Find where the given text appears and provide that cell's center as [x, y] coordinate. 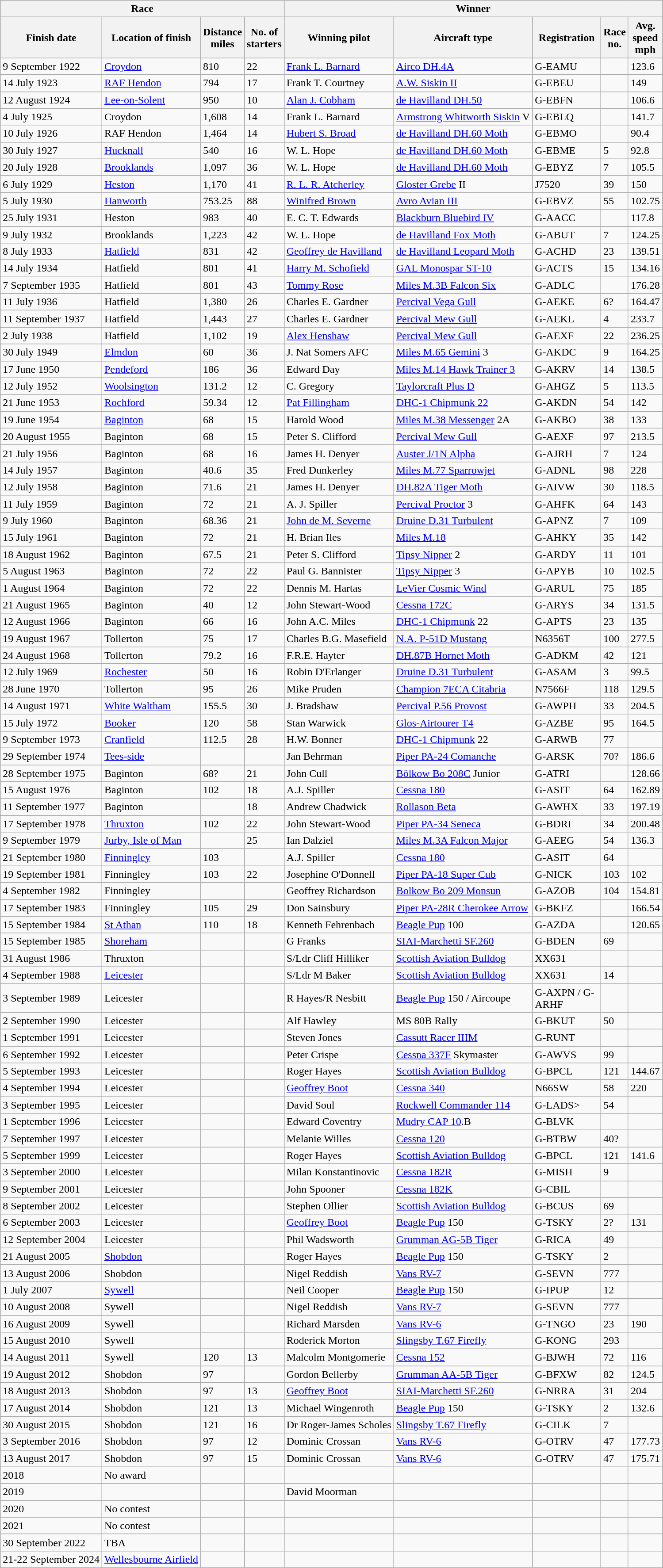
Hanworth [151, 201]
5 September 1993 [51, 1071]
Cessna 172C [463, 605]
105.5 [645, 167]
David Soul [339, 1105]
164.25 [645, 352]
Avro Avian III [463, 201]
Jan Behrman [339, 756]
Cessna 152 [463, 1358]
11 September 1937 [51, 319]
1,443 [223, 319]
Rockwell Commander 114 [463, 1105]
Grumman AA-5B Tiger [463, 1374]
G-AEKE [567, 302]
2019 [51, 1492]
G-ABUT [567, 235]
Avg.speedmph [645, 38]
8 July 1933 [51, 252]
John A.C. Miles [339, 622]
Miles M.3A Falcon Major [463, 841]
28 September 1975 [51, 773]
Winning pilot [339, 38]
6 September 2003 [51, 1223]
de Havilland DH.50 [463, 100]
11 [615, 555]
Aircraft type [463, 38]
233.7 [645, 319]
G-ARYS [567, 605]
21 August 1965 [51, 605]
4 July 1925 [51, 117]
DH.82A Tiger Moth [463, 487]
N7566F [567, 689]
Phil Wadsworth [339, 1239]
Alf Hawley [339, 1021]
Registration [567, 38]
31 August 1986 [51, 958]
Hucknall [151, 150]
20 July 1928 [51, 167]
100 [615, 639]
213.5 [645, 436]
Fred Dunkerley [339, 470]
12 August 1966 [51, 622]
113.5 [645, 386]
Harry M. Schofield [339, 268]
19 [264, 336]
38 [615, 420]
101 [645, 555]
21 August 2005 [51, 1256]
30 July 1949 [51, 352]
132.6 [645, 1408]
Shoreham [151, 941]
15 July 1961 [51, 538]
166.54 [645, 908]
Don Sainsbury [339, 908]
55 [615, 201]
Piper PA-24 Comanche [463, 756]
Miles M.77 Sparrowjet [463, 470]
R. L. R. Atcherley [339, 184]
G-AJRH [567, 453]
40.6 [223, 470]
106.6 [645, 100]
27 [264, 319]
J. Nat Somers AFC [339, 352]
17 August 2014 [51, 1408]
220 [645, 1088]
2 July 1938 [51, 336]
17 June 1950 [51, 369]
124.25 [645, 235]
99 [615, 1055]
Grumman AG-5B Tiger [463, 1239]
6 July 1929 [51, 184]
G-AHGZ [567, 386]
G-AKDN [567, 403]
Paul G. Bannister [339, 571]
131.2 [223, 386]
228 [645, 470]
18 August 2013 [51, 1391]
Ian Dalziel [339, 841]
20 August 1955 [51, 436]
60 [223, 352]
88 [264, 201]
540 [223, 150]
H.W. Bonner [339, 739]
G-ARDY [567, 555]
Pendeford [151, 369]
David Moorman [339, 1492]
1 August 1964 [51, 588]
6 September 1992 [51, 1055]
1 September 1996 [51, 1122]
Richard Marsden [339, 1323]
19 August 2012 [51, 1374]
Bölkow Bo 208C Junior [463, 773]
G-EBLQ [567, 117]
2018 [51, 1475]
810 [223, 66]
19 June 1954 [51, 420]
Jurby, Isle of Man [151, 841]
Taylorcraft Plus D [463, 386]
141.6 [645, 1155]
Frank T. Courtney [339, 83]
S/Ldr Cliff Hilliker [339, 958]
136.3 [645, 841]
G-EBME [567, 150]
No. ofstarters [264, 38]
G-BJWH [567, 1358]
2 September 1990 [51, 1021]
G-ADKM [567, 655]
9 September 1973 [51, 739]
12 September 2004 [51, 1239]
Peter Crispe [339, 1055]
G-BCUS [567, 1206]
H. Brian Iles [339, 538]
N.A. P-51D Mustang [463, 639]
4 September 1988 [51, 975]
138.5 [645, 369]
13 August 2006 [51, 1273]
15 July 1972 [51, 723]
N66SW [567, 1088]
133 [645, 420]
6? [615, 302]
185 [645, 588]
204.5 [645, 706]
G-AZOB [567, 891]
Percival P.56 Provost [463, 706]
1,464 [223, 134]
102.75 [645, 201]
G-BLVK [567, 1122]
G-EBMO [567, 134]
G-RICA [567, 1239]
28 [264, 739]
12 July 1969 [51, 672]
MS 80B Rally [463, 1021]
G Franks [339, 941]
59.34 [223, 403]
150 [645, 184]
1,102 [223, 336]
149 [645, 83]
7 September 1935 [51, 285]
G-AHFK [567, 504]
1,097 [223, 167]
186 [223, 369]
139.51 [645, 252]
G-EBYZ [567, 167]
Woolsington [151, 386]
Michael Wingenroth [339, 1408]
Josephine O'Donnell [339, 874]
204 [645, 1391]
J7520 [567, 184]
11 July 1959 [51, 504]
31 [615, 1391]
82 [615, 1374]
Neil Cooper [339, 1290]
30 July 1927 [51, 150]
G-ACTS [567, 268]
39 [615, 184]
116 [645, 1358]
9 July 1960 [51, 521]
104 [615, 891]
1,170 [223, 184]
118 [615, 689]
G-EBFN [567, 100]
124 [645, 453]
Champion 7ECA Citabria [463, 689]
14 August 2011 [51, 1358]
N6356T [567, 639]
154.81 [645, 891]
G-BKUT [567, 1021]
de Havilland Fox Moth [463, 235]
Cessna 337F Skymaster [463, 1055]
Rochford [151, 403]
G-AKRV [567, 369]
St Athan [151, 925]
Stephen Ollier [339, 1206]
950 [223, 100]
Andrew Chadwick [339, 807]
123.6 [645, 66]
G-APNZ [567, 521]
G-AWHX [567, 807]
141.7 [645, 117]
Cassutt Racer IIIM [463, 1037]
G-EBVZ [567, 201]
4 September 1994 [51, 1088]
18 August 1962 [51, 555]
R Hayes/R Nesbitt [339, 998]
J. Bradshaw [339, 706]
Miles M.65 Gemini 3 [463, 352]
Bolkow Bo 209 Monsun [463, 891]
98 [615, 470]
Roderick Morton [339, 1341]
G-AEEG [567, 841]
G-TNGO [567, 1323]
15 August 2010 [51, 1341]
S/Ldr M Baker [339, 975]
2020 [51, 1509]
794 [223, 83]
Cessna 120 [463, 1139]
Harold Wood [339, 420]
19 August 1967 [51, 639]
Tommy Rose [339, 285]
190 [645, 1323]
17 September 1983 [51, 908]
DH.87B Hornet Moth [463, 655]
G-BTBW [567, 1139]
30 August 2015 [51, 1425]
G-BDEN [567, 941]
7 September 1997 [51, 1139]
135 [645, 622]
124.5 [645, 1374]
G-BDRI [567, 824]
831 [223, 252]
176.28 [645, 285]
14 August 1971 [51, 706]
5 September 1999 [51, 1155]
G-CILK [567, 1425]
G-APYB [567, 571]
A. J. Spiller [339, 504]
John Spooner [339, 1189]
Geoffrey de Havilland [339, 252]
Wellesbourne Airfield [151, 1559]
79.2 [223, 655]
Tipsy Nipper 2 [463, 555]
Airco DH.4A [463, 66]
G-IPUP [567, 1290]
Steven Jones [339, 1037]
30 September 2022 [51, 1542]
14 July 1957 [51, 470]
G-BKFZ [567, 908]
10 July 1926 [51, 134]
200.48 [645, 824]
1,223 [223, 235]
Tipsy Nipper 3 [463, 571]
G-APTS [567, 622]
Blackburn Bluebird IV [463, 218]
4 [615, 319]
G-ASAM [567, 672]
5 August 1963 [51, 571]
236.25 [645, 336]
Cessna 182K [463, 1189]
TBA [151, 1542]
Piper PA-34 Seneca [463, 824]
Percival Proctor 3 [463, 504]
G-ACHD [567, 252]
3 September 2000 [51, 1172]
2021 [51, 1526]
164.5 [645, 723]
112.5 [223, 739]
G-AXPN / G-ARHF [567, 998]
Elmdon [151, 352]
Kenneth Fehrenbach [339, 925]
17 September 1978 [51, 824]
Piper PA-28R Cherokee Arrow [463, 908]
67.5 [223, 555]
G-ADNL [567, 470]
71.6 [223, 487]
G-NICK [567, 874]
164.47 [645, 302]
10 August 2008 [51, 1307]
9 July 1932 [51, 235]
G-NRRA [567, 1391]
1 September 1991 [51, 1037]
E. C. T. Edwards [339, 218]
24 August 1968 [51, 655]
3 September 1989 [51, 998]
753.25 [223, 201]
43 [264, 285]
G-EBEU [567, 83]
131.5 [645, 605]
128.66 [645, 773]
G-ARSK [567, 756]
134.16 [645, 268]
1 July 2007 [51, 1290]
Miles M.3B Falcon Six [463, 285]
G-EAMU [567, 66]
G-ADLC [567, 285]
G-AZBE [567, 723]
14 July 1934 [51, 268]
92.8 [645, 150]
12 July 1952 [51, 386]
G-MISH [567, 1172]
21-22 September 2024 [51, 1559]
Rollason Beta [463, 807]
Winner [473, 9]
Miles M.18 [463, 538]
1,380 [223, 302]
2? [615, 1223]
21 July 1956 [51, 453]
68? [223, 773]
Armstrong Whitworth Siskin V [463, 117]
Beagle Pup 100 [463, 925]
8 September 2002 [51, 1206]
G-RUNT [567, 1037]
G-AHKY [567, 538]
99.5 [645, 672]
105 [223, 908]
Dr Roger-James Scholes [339, 1425]
G-AIVW [567, 487]
G-AWPH [567, 706]
Race [142, 9]
118.5 [645, 487]
21 September 1980 [51, 857]
143 [645, 504]
G-ARWB [567, 739]
120.65 [645, 925]
John Cull [339, 773]
16 August 2009 [51, 1323]
Rochester [151, 672]
Cranfield [151, 739]
3 September 1995 [51, 1105]
1,608 [223, 117]
25 [264, 841]
Booker [151, 723]
14 July 1923 [51, 83]
GAL Monospar ST-10 [463, 268]
Robin D'Erlanger [339, 672]
C. Gregory [339, 386]
13 August 2017 [51, 1458]
Stan Warwick [339, 723]
A.W. Siskin II [463, 83]
175.71 [645, 1458]
Tees-side [151, 756]
3 September 2016 [51, 1442]
Auster J/1N Alpha [463, 453]
162.89 [645, 790]
G-BFXW [567, 1374]
186.6 [645, 756]
Mike Pruden [339, 689]
197.19 [645, 807]
Mudry CAP 10.B [463, 1122]
90.4 [645, 134]
Dennis M. Hartas [339, 588]
Beagle Pup 150 / Aircoupe [463, 998]
G-CBIL [567, 1189]
12 August 1924 [51, 100]
70? [615, 756]
Winifred Brown [339, 201]
Lee-on-Solent [151, 100]
Location of finish [151, 38]
Gordon Bellerby [339, 1374]
9 September 1922 [51, 66]
Alan J. Cobham [339, 100]
28 June 1970 [51, 689]
G-AEKL [567, 319]
Miles M.14 Hawk Trainer 3 [463, 369]
No award [151, 1475]
John de M. Severne [339, 521]
G-AWVS [567, 1055]
Malcolm Montgomerie [339, 1358]
Distancemiles [223, 38]
Melanie Willes [339, 1139]
Raceno. [615, 38]
40? [615, 1139]
15 September 1984 [51, 925]
Hubert S. Broad [339, 134]
Gloster Grebe II [463, 184]
de Havilland Leopard Moth [463, 252]
9 September 1979 [51, 841]
293 [615, 1341]
12 July 1958 [51, 487]
109 [645, 521]
Alex Henshaw [339, 336]
Finish date [51, 38]
G-ARUL [567, 588]
G-AKBO [567, 420]
129.5 [645, 689]
9 September 2001 [51, 1189]
G-LADS> [567, 1105]
29 [264, 908]
102.5 [645, 571]
Edward Coventry [339, 1122]
Pat Fillingham [339, 403]
983 [223, 218]
4 September 1982 [51, 891]
77 [615, 739]
Charles B.G. Masefield [339, 639]
21 June 1953 [51, 403]
Cessna 182R [463, 1172]
G-AZDA [567, 925]
Milan Konstantinovic [339, 1172]
131 [645, 1223]
Geoffrey Richardson [339, 891]
Piper PA-18 Super Cub [463, 874]
Percival Vega Gull [463, 302]
49 [615, 1239]
25 July 1931 [51, 218]
G-ATRI [567, 773]
11 July 1936 [51, 302]
G-KONG [567, 1341]
177.73 [645, 1442]
Miles M.38 Messenger 2A [463, 420]
155.5 [223, 706]
110 [223, 925]
68.36 [223, 521]
15 September 1985 [51, 941]
3 [615, 672]
G-AKDC [567, 352]
29 September 1974 [51, 756]
Cessna 340 [463, 1088]
117.8 [645, 218]
G-AACC [567, 218]
Edward Day [339, 369]
LeVier Cosmic Wind [463, 588]
F.R.E. Hayter [339, 655]
144.67 [645, 1071]
White Waltham [151, 706]
11 September 1977 [51, 807]
277.5 [645, 639]
66 [223, 622]
15 August 1976 [51, 790]
Glos-Airtourer T4 [463, 723]
19 September 1981 [51, 874]
5 July 1930 [51, 201]
